Output the (x, y) coordinate of the center of the cell containing the given text.  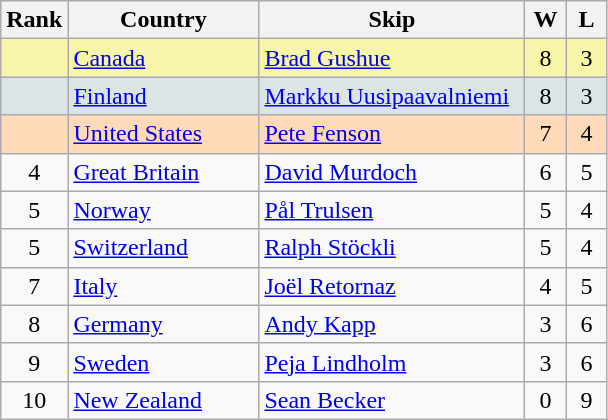
Markku Uusipaavalniemi (392, 96)
Skip (392, 20)
Country (164, 20)
Pete Fenson (392, 134)
Rank (34, 20)
United States (164, 134)
Sweden (164, 362)
0 (546, 400)
L (586, 20)
Peja Lindholm (392, 362)
W (546, 20)
Ralph Stöckli (392, 248)
Sean Becker (392, 400)
Germany (164, 324)
Great Britain (164, 172)
Switzerland (164, 248)
Italy (164, 286)
Finland (164, 96)
David Murdoch (392, 172)
Pål Trulsen (392, 210)
Joël Retornaz (392, 286)
Norway (164, 210)
New Zealand (164, 400)
Brad Gushue (392, 58)
Andy Kapp (392, 324)
10 (34, 400)
Canada (164, 58)
